Capture the cell that displays the provided text and extract its [x, y] central coordinate. 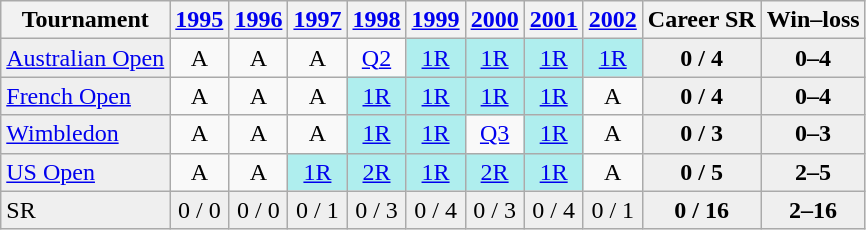
1995 [200, 20]
1997 [318, 20]
2002 [612, 20]
2001 [554, 20]
Tournament [86, 20]
Career SR [702, 20]
2–16 [813, 210]
US Open [86, 172]
Q2 [376, 58]
0 / 16 [702, 210]
1996 [258, 20]
Wimbledon [86, 134]
1999 [436, 20]
French Open [86, 96]
Win–loss [813, 20]
SR [86, 210]
Australian Open [86, 58]
0 / 5 [702, 172]
2000 [494, 20]
1998 [376, 20]
Q3 [494, 134]
2–5 [813, 172]
0–3 [813, 134]
